Find where the given text appears and provide that cell's center as (X, Y) coordinate. 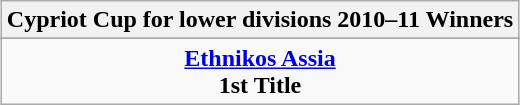
Ethnikos Assia1st Title (260, 72)
Cypriot Cup for lower divisions 2010–11 Winners (260, 20)
